Return (X, Y) of the center of cell containing provided text 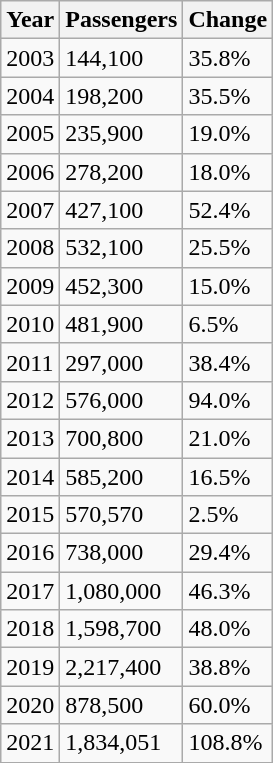
2017 (30, 591)
585,200 (122, 477)
18.0% (228, 172)
6.5% (228, 324)
2007 (30, 210)
35.5% (228, 96)
2020 (30, 705)
452,300 (122, 286)
2011 (30, 362)
2009 (30, 286)
481,900 (122, 324)
38.4% (228, 362)
1,080,000 (122, 591)
235,900 (122, 134)
2018 (30, 629)
2.5% (228, 515)
738,000 (122, 553)
2013 (30, 438)
2016 (30, 553)
878,500 (122, 705)
Year (30, 20)
278,200 (122, 172)
144,100 (122, 58)
19.0% (228, 134)
532,100 (122, 248)
576,000 (122, 400)
35.8% (228, 58)
29.4% (228, 553)
Passengers (122, 20)
60.0% (228, 705)
198,200 (122, 96)
1,834,051 (122, 743)
25.5% (228, 248)
16.5% (228, 477)
297,000 (122, 362)
21.0% (228, 438)
2004 (30, 96)
2003 (30, 58)
46.3% (228, 591)
2010 (30, 324)
2015 (30, 515)
48.0% (228, 629)
570,570 (122, 515)
52.4% (228, 210)
15.0% (228, 286)
2019 (30, 667)
2,217,400 (122, 667)
2006 (30, 172)
2005 (30, 134)
2008 (30, 248)
2014 (30, 477)
94.0% (228, 400)
1,598,700 (122, 629)
108.8% (228, 743)
700,800 (122, 438)
427,100 (122, 210)
2021 (30, 743)
2012 (30, 400)
38.8% (228, 667)
Change (228, 20)
